Determine the [x, y] coordinate at the center of the cell enclosing the given text.  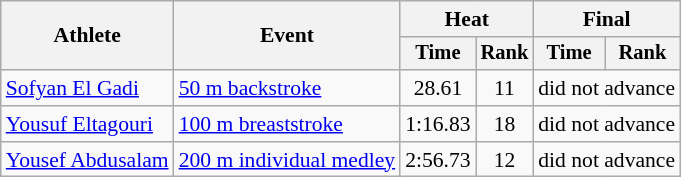
Final [606, 19]
28.61 [438, 88]
Sofyan El Gadi [88, 88]
Athlete [88, 36]
1:16.83 [438, 124]
100 m breaststroke [288, 124]
18 [505, 124]
Yousuf Eltagouri [88, 124]
Heat [466, 19]
11 [505, 88]
Event [288, 36]
50 m backstroke [288, 88]
